From the cell containing the given text, extract its center point as (x, y) coordinate. 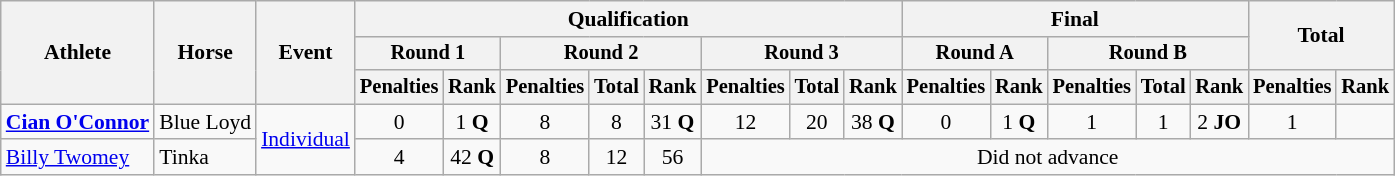
Round B (1148, 54)
Round 3 (801, 54)
Round A (975, 54)
31 Q (673, 122)
42 Q (472, 158)
Individual (306, 140)
Did not advance (1048, 158)
Tinka (205, 158)
4 (399, 158)
56 (673, 158)
Qualification (628, 19)
38 Q (873, 122)
Final (1075, 19)
Horse (205, 52)
Athlete (78, 52)
Event (306, 52)
Blue Loyd (205, 122)
Round 2 (601, 54)
Cian O'Connor (78, 122)
Round 1 (428, 54)
Billy Twomey (78, 158)
20 (818, 122)
2 JO (1219, 122)
